Return (X, Y) of the center of cell containing provided text 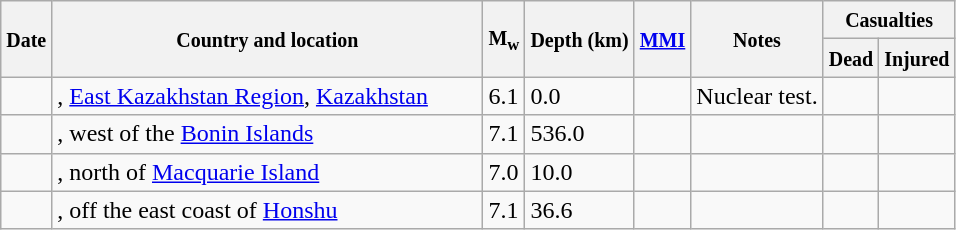
, off the east coast of Honshu (268, 210)
6.1 (504, 96)
Date (26, 39)
536.0 (580, 134)
10.0 (580, 172)
, west of the Bonin Islands (268, 134)
Depth (km) (580, 39)
Injured (917, 58)
Country and location (268, 39)
7.0 (504, 172)
Mw (504, 39)
Nuclear test. (757, 96)
36.6 (580, 210)
MMI (662, 39)
Casualties (889, 20)
Notes (757, 39)
, East Kazakhstan Region, Kazakhstan (268, 96)
, north of Macquarie Island (268, 172)
Dead (851, 58)
0.0 (580, 96)
